From the cell containing the given text, extract its center point as [x, y] coordinate. 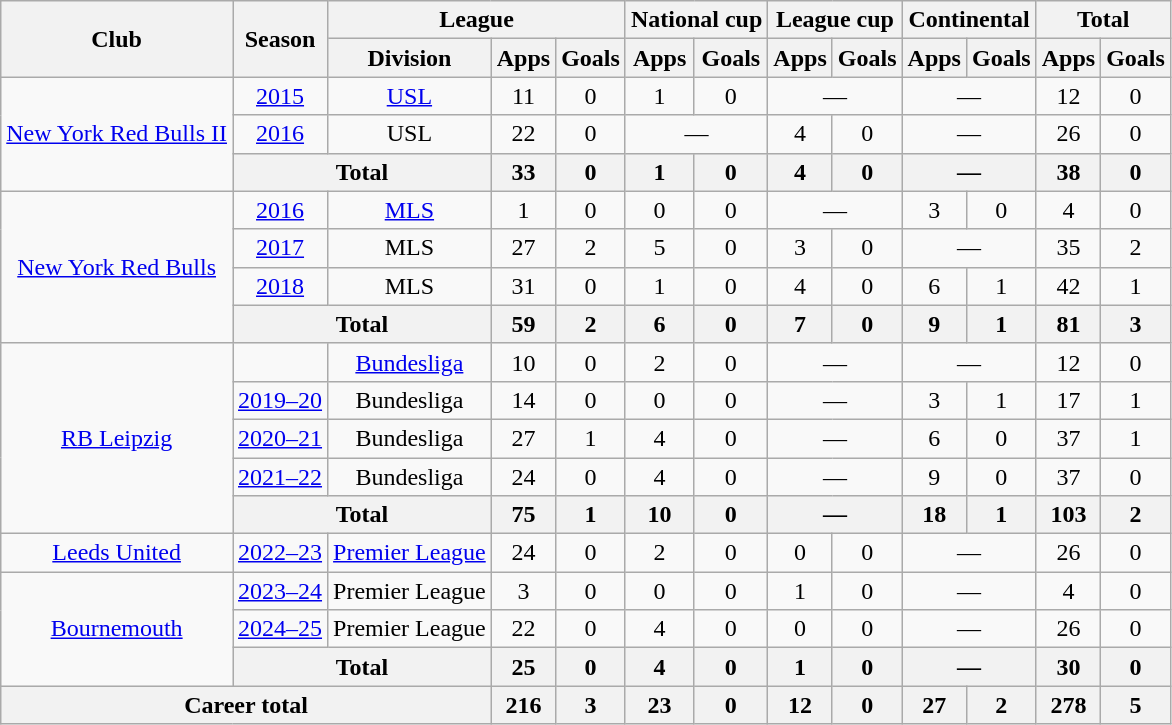
38 [1068, 172]
Leeds United [117, 553]
33 [523, 172]
35 [1068, 248]
Career total [246, 705]
2024–25 [280, 629]
11 [523, 96]
League [477, 20]
25 [523, 667]
59 [523, 324]
2015 [280, 96]
2023–24 [280, 591]
17 [1068, 400]
New York Red Bulls II [117, 134]
2022–23 [280, 553]
Division [410, 58]
7 [800, 324]
278 [1068, 705]
2018 [280, 286]
31 [523, 286]
Club [117, 39]
42 [1068, 286]
2019–20 [280, 400]
103 [1068, 515]
RB Leipzig [117, 438]
14 [523, 400]
Bournemouth [117, 629]
National cup [696, 20]
75 [523, 515]
81 [1068, 324]
18 [934, 515]
30 [1068, 667]
New York Red Bulls [117, 267]
2017 [280, 248]
2021–22 [280, 477]
2020–21 [280, 438]
Continental [969, 20]
League cup [835, 20]
23 [659, 705]
Season [280, 39]
216 [523, 705]
